Determine the [X, Y] coordinate at the center of the cell enclosing the given text.  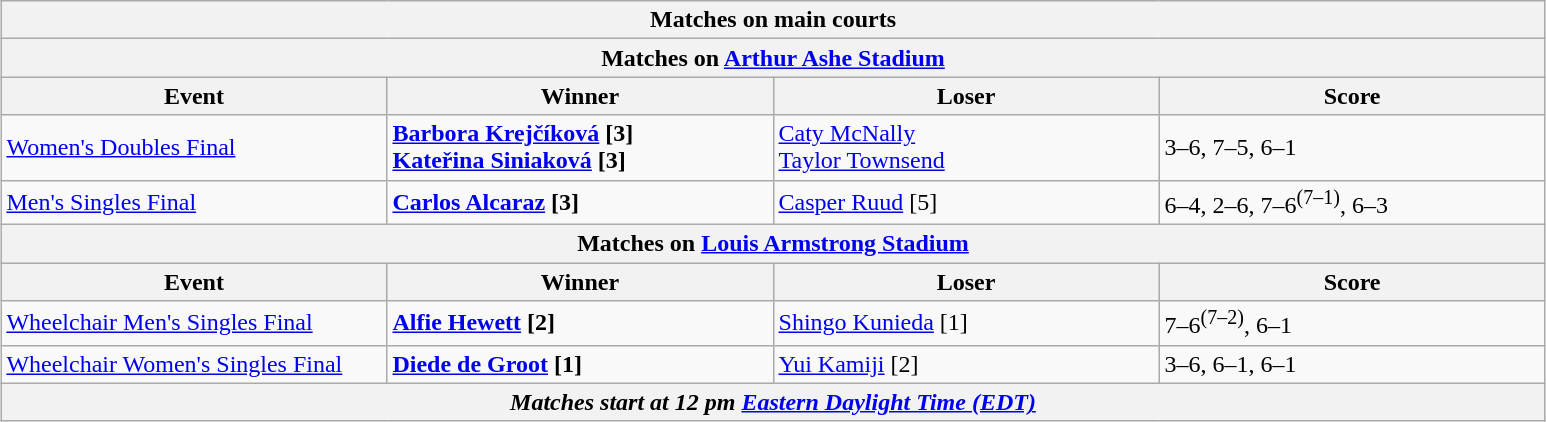
Casper Ruud [5] [966, 202]
Wheelchair Women's Singles Final [194, 364]
6–4, 2–6, 7–6(7–1), 6–3 [1352, 202]
Shingo Kunieda [1] [966, 324]
Men's Singles Final [194, 202]
Wheelchair Men's Singles Final [194, 324]
Matches on Louis Armstrong Stadium [773, 244]
Matches start at 12 pm Eastern Daylight Time (EDT) [773, 402]
Alfie Hewett [2] [580, 324]
Carlos Alcaraz [3] [580, 202]
Barbora Krejčíková [3] Kateřina Siniaková [3] [580, 148]
3–6, 6–1, 6–1 [1352, 364]
Matches on Arthur Ashe Stadium [773, 58]
3–6, 7–5, 6–1 [1352, 148]
Diede de Groot [1] [580, 364]
Women's Doubles Final [194, 148]
Matches on main courts [773, 20]
7–6(7–2), 6–1 [1352, 324]
Yui Kamiji [2] [966, 364]
Caty McNally Taylor Townsend [966, 148]
